Pinpoint the cell where the given text exists, returning its [X, Y] midpoint coordinate. 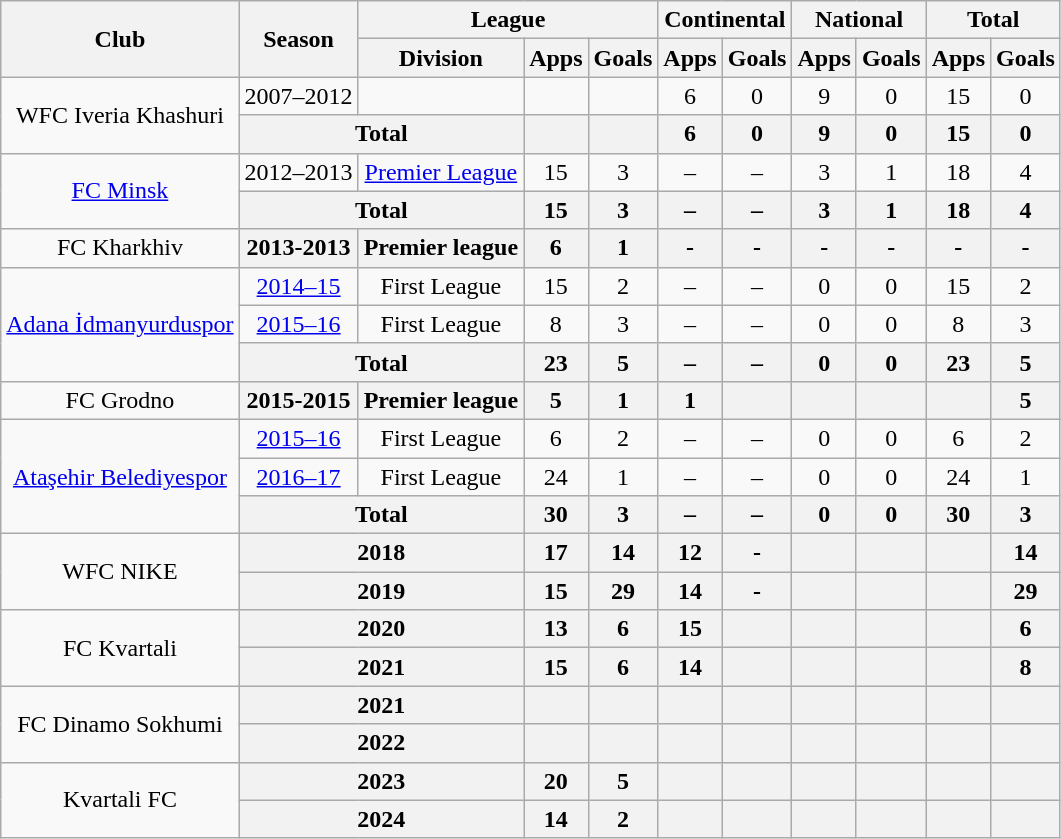
Season [298, 39]
Adana İdmanyurduspor [120, 324]
2016–17 [298, 477]
2019 [382, 591]
FC Kvartali [120, 648]
2023 [382, 781]
Continental [725, 20]
FC Grodno [120, 400]
FC Kharkhiv [120, 248]
2007–2012 [298, 96]
2015-2015 [298, 400]
Division [440, 58]
FC Minsk [120, 191]
2013-2013 [298, 248]
League [508, 20]
WFC Iveria Khashuri [120, 115]
Club [120, 39]
Premier League [440, 172]
2022 [382, 743]
National [859, 20]
2018 [382, 553]
13 [556, 629]
20 [556, 781]
2014–15 [298, 286]
2020 [382, 629]
FC Dinamo Sokhumi [120, 724]
2012–2013 [298, 172]
Kvartali FC [120, 800]
2024 [382, 819]
17 [556, 553]
Ataşehir Belediyespor [120, 476]
WFC NIKE [120, 572]
12 [690, 553]
